Determine the [X, Y] coordinate at the center of the cell enclosing the given text.  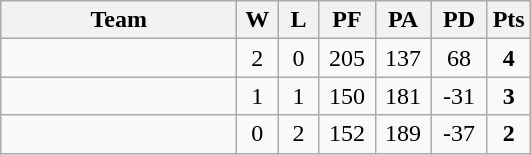
Pts [508, 20]
137 [403, 58]
150 [347, 96]
PA [403, 20]
68 [459, 58]
152 [347, 134]
3 [508, 96]
PD [459, 20]
4 [508, 58]
L [298, 20]
189 [403, 134]
-31 [459, 96]
Team [119, 20]
205 [347, 58]
181 [403, 96]
-37 [459, 134]
W [258, 20]
PF [347, 20]
